Return (x, y) of the center of cell containing provided text 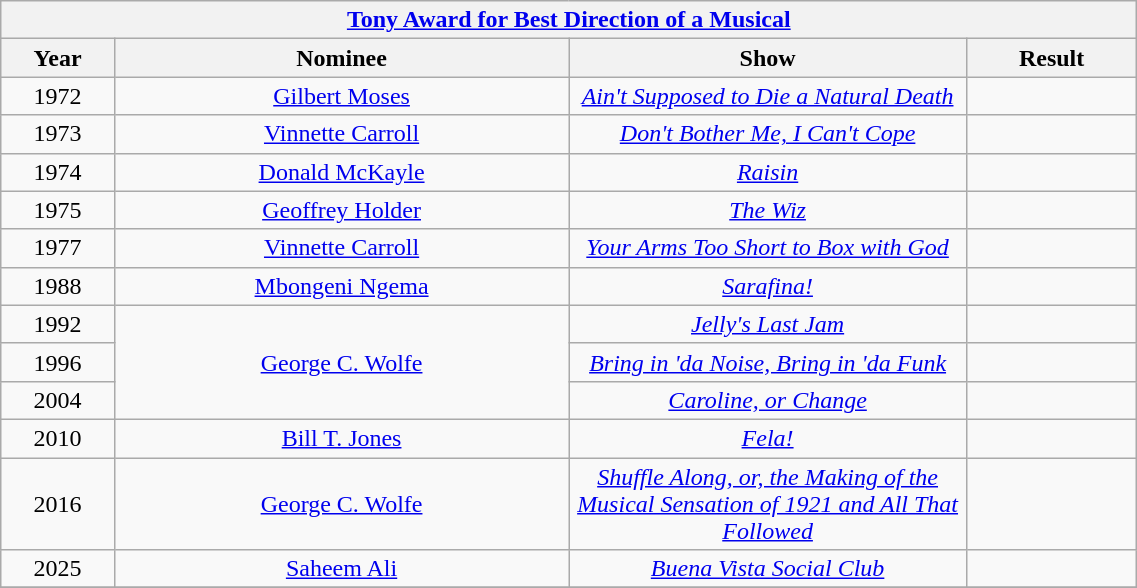
1973 (58, 134)
1972 (58, 96)
Gilbert Moses (341, 96)
Saheem Ali (341, 569)
Raisin (768, 172)
Sarafina! (768, 286)
Tony Award for Best Direction of a Musical (569, 20)
Don't Bother Me, I Can't Cope (768, 134)
Geoffrey Holder (341, 210)
Donald McKayle (341, 172)
Year (58, 58)
1988 (58, 286)
1992 (58, 324)
Result (1051, 58)
Ain't Supposed to Die a Natural Death (768, 96)
2010 (58, 438)
1996 (58, 362)
Nominee (341, 58)
Your Arms Too Short to Box with God (768, 248)
Buena Vista Social Club (768, 569)
Fela! (768, 438)
2025 (58, 569)
The Wiz (768, 210)
Mbongeni Ngema (341, 286)
Show (768, 58)
Shuffle Along, or, the Making of the Musical Sensation of 1921 and All That Followed (768, 504)
Bring in 'da Noise, Bring in 'da Funk (768, 362)
Caroline, or Change (768, 400)
Jelly's Last Jam (768, 324)
2016 (58, 504)
1977 (58, 248)
1974 (58, 172)
Bill T. Jones (341, 438)
2004 (58, 400)
1975 (58, 210)
